Determine the [X, Y] coordinate at the center of the cell enclosing the given text.  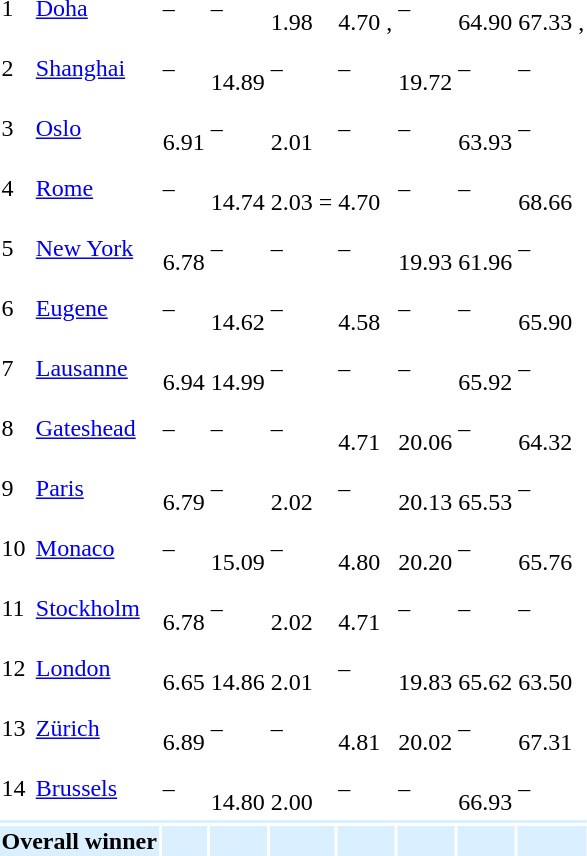
14.89 [238, 68]
20.06 [426, 428]
Eugene [96, 308]
19.72 [426, 68]
68.66 [552, 188]
Paris [96, 488]
Lausanne [96, 368]
63.93 [486, 128]
11 [16, 608]
65.76 [552, 548]
London [96, 668]
65.92 [486, 368]
15.09 [238, 548]
19.93 [426, 248]
3 [16, 128]
Gateshead [96, 428]
13 [16, 728]
61.96 [486, 248]
Monaco [96, 548]
5 [16, 248]
9 [16, 488]
6.91 [184, 128]
2 [16, 68]
20.20 [426, 548]
10 [16, 548]
14.99 [238, 368]
Oslo [96, 128]
Brussels [96, 788]
4.81 [366, 728]
20.13 [426, 488]
6.94 [184, 368]
2.03 = [302, 188]
65.53 [486, 488]
Shanghai [96, 68]
6.89 [184, 728]
7 [16, 368]
64.32 [552, 428]
14.80 [238, 788]
12 [16, 668]
6.79 [184, 488]
4 [16, 188]
20.02 [426, 728]
New York [96, 248]
14.74 [238, 188]
4.70 [366, 188]
Rome [96, 188]
6.65 [184, 668]
65.90 [552, 308]
66.93 [486, 788]
19.83 [426, 668]
4.58 [366, 308]
14.62 [238, 308]
67.31 [552, 728]
65.62 [486, 668]
Zürich [96, 728]
14.86 [238, 668]
6 [16, 308]
8 [16, 428]
4.80 [366, 548]
2.00 [302, 788]
Overall winner [79, 841]
Stockholm [96, 608]
14 [16, 788]
63.50 [552, 668]
